Identify which cell holds the provided text, then report its (x, y) central coordinate. 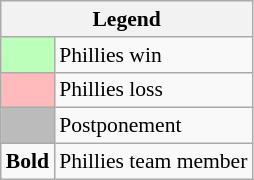
Phillies team member (153, 162)
Legend (127, 19)
Phillies win (153, 55)
Postponement (153, 126)
Bold (28, 162)
Phillies loss (153, 90)
